Extract the [X, Y] coordinate from the center of the cell holding the provided text.  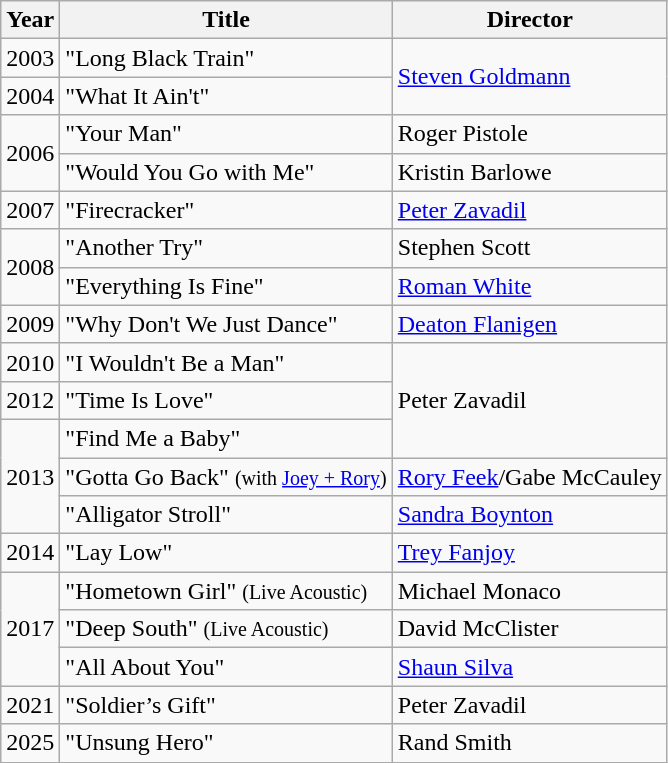
Rory Feek/Gabe McCauley [530, 477]
2010 [30, 362]
"Another Try" [226, 248]
2006 [30, 153]
Kristin Barlowe [530, 172]
"Soldier’s Gift" [226, 705]
2004 [30, 96]
"Unsung Hero" [226, 743]
Shaun Silva [530, 667]
"Why Don't We Just Dance" [226, 324]
"Everything Is Fine" [226, 286]
"What It Ain't" [226, 96]
"Alligator Stroll" [226, 515]
"Find Me a Baby" [226, 438]
2014 [30, 553]
Director [530, 20]
"Would You Go with Me" [226, 172]
Rand Smith [530, 743]
2003 [30, 58]
2017 [30, 629]
"Gotta Go Back" (with Joey + Rory) [226, 477]
2007 [30, 210]
2012 [30, 400]
Trey Fanjoy [530, 553]
"Hometown Girl" (Live Acoustic) [226, 591]
2008 [30, 267]
Stephen Scott [530, 248]
David McClister [530, 629]
"Deep South" (Live Acoustic) [226, 629]
Title [226, 20]
Year [30, 20]
Deaton Flanigen [530, 324]
2009 [30, 324]
2025 [30, 743]
"I Wouldn't Be a Man" [226, 362]
2021 [30, 705]
"All About You" [226, 667]
2013 [30, 476]
Michael Monaco [530, 591]
"Your Man" [226, 134]
"Long Black Train" [226, 58]
"Lay Low" [226, 553]
"Firecracker" [226, 210]
Roman White [530, 286]
Sandra Boynton [530, 515]
"Time Is Love" [226, 400]
Roger Pistole [530, 134]
Steven Goldmann [530, 77]
